Find where the given text appears and provide that cell's center as [x, y] coordinate. 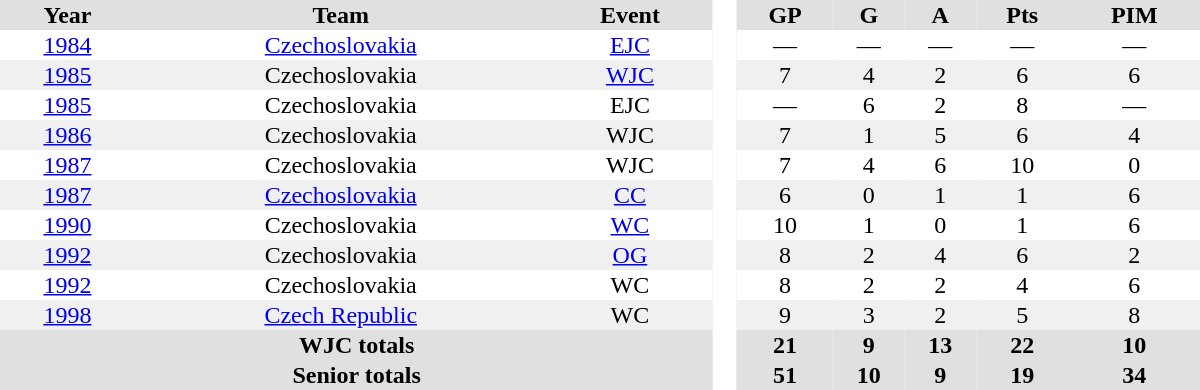
1998 [68, 315]
OG [630, 255]
51 [785, 375]
Pts [1022, 15]
3 [868, 315]
1984 [68, 45]
Year [68, 15]
22 [1022, 345]
Czech Republic [341, 315]
Senior totals [356, 375]
13 [940, 345]
WJC totals [356, 345]
PIM [1134, 15]
A [940, 15]
Event [630, 15]
G [868, 15]
Team [341, 15]
19 [1022, 375]
1990 [68, 225]
34 [1134, 375]
GP [785, 15]
CC [630, 195]
21 [785, 345]
1986 [68, 135]
